For the text-containing cell, return its midpoint in [X, Y] coordinate format. 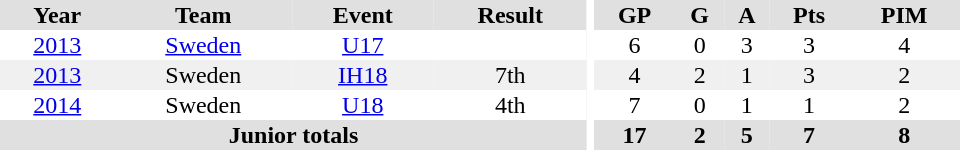
4th [511, 105]
Team [204, 15]
6 [635, 45]
5 [747, 135]
Junior totals [294, 135]
17 [635, 135]
G [700, 15]
IH18 [363, 75]
Result [511, 15]
Pts [810, 15]
A [747, 15]
Year [58, 15]
2014 [58, 105]
PIM [904, 15]
7th [511, 75]
GP [635, 15]
8 [904, 135]
U18 [363, 105]
Event [363, 15]
U17 [363, 45]
